Find where the given text appears and provide that cell's center as (X, Y) coordinate. 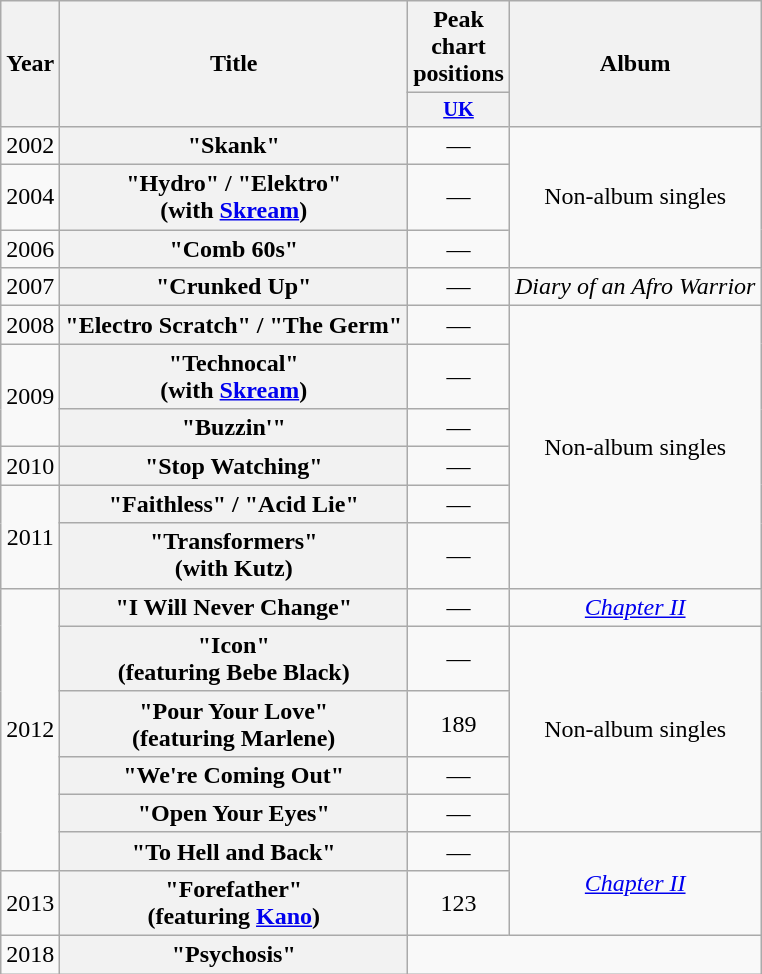
2007 (30, 287)
"Electro Scratch" / "The Germ" (234, 325)
"Forefather"(featuring Kano) (234, 902)
"Hydro" / "Elektro"(with Skream) (234, 198)
189 (459, 724)
2018 (30, 955)
2008 (30, 325)
2013 (30, 902)
Diary of an Afro Warrior (635, 287)
2006 (30, 249)
"Open Your Eyes" (234, 813)
"Crunked Up" (234, 287)
"Faithless" / "Acid Lie" (234, 504)
2010 (30, 466)
Title (234, 64)
"Icon"(featuring Bebe Black) (234, 658)
UK (459, 110)
2002 (30, 145)
Year (30, 64)
"Pour Your Love"(featuring Marlene) (234, 724)
2012 (30, 729)
Album (635, 64)
"Psychosis" (234, 955)
"Buzzin'" (234, 428)
"Skank" (234, 145)
Peak chart positions (459, 47)
2011 (30, 536)
"Comb 60s" (234, 249)
"Transformers"(with Kutz) (234, 556)
"Stop Watching" (234, 466)
"Technocal"(with Skream) (234, 376)
"I Will Never Change" (234, 607)
"We're Coming Out" (234, 775)
2009 (30, 396)
2004 (30, 198)
123 (459, 902)
"To Hell and Back" (234, 851)
